Pinpoint the cell where the given text exists, returning its [X, Y] midpoint coordinate. 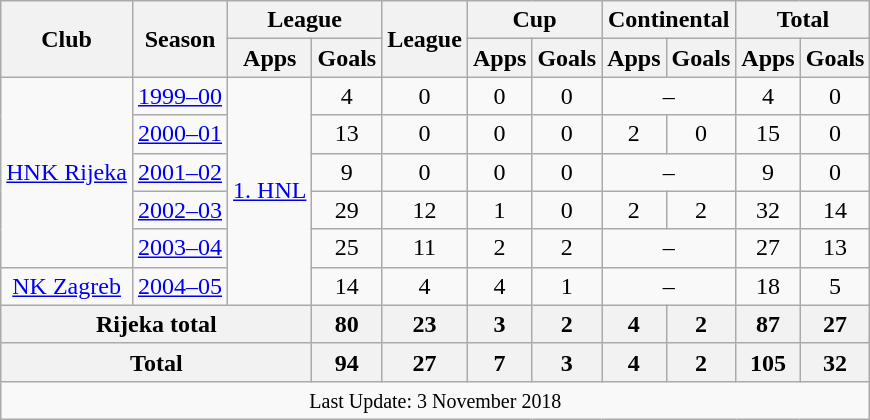
2000–01 [180, 134]
NK Zagreb [67, 286]
2004–05 [180, 286]
Rijeka total [156, 324]
80 [347, 324]
87 [768, 324]
2002–03 [180, 210]
1. HNL [270, 191]
105 [768, 362]
5 [835, 286]
Last Update: 3 November 2018 [436, 400]
25 [347, 248]
Continental [669, 20]
2001–02 [180, 172]
12 [425, 210]
29 [347, 210]
94 [347, 362]
23 [425, 324]
2003–04 [180, 248]
7 [499, 362]
HNK Rijeka [67, 172]
11 [425, 248]
18 [768, 286]
1999–00 [180, 96]
Season [180, 39]
Cup [534, 20]
15 [768, 134]
Club [67, 39]
